Output the (x, y) coordinate of the center of the cell containing the given text.  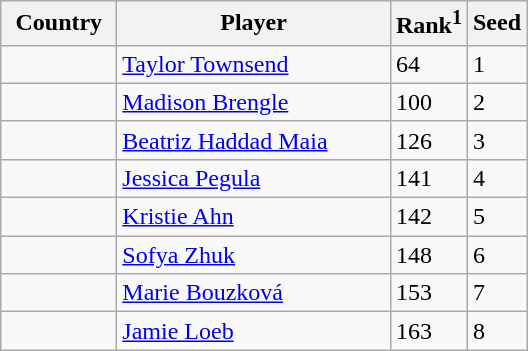
64 (428, 64)
142 (428, 217)
5 (496, 217)
Rank1 (428, 24)
Jessica Pegula (254, 178)
Taylor Townsend (254, 64)
Jamie Loeb (254, 331)
Sofya Zhuk (254, 255)
126 (428, 140)
Marie Bouzková (254, 293)
Seed (496, 24)
6 (496, 255)
100 (428, 102)
148 (428, 255)
141 (428, 178)
3 (496, 140)
1 (496, 64)
Player (254, 24)
Madison Brengle (254, 102)
7 (496, 293)
8 (496, 331)
4 (496, 178)
2 (496, 102)
153 (428, 293)
163 (428, 331)
Kristie Ahn (254, 217)
Beatriz Haddad Maia (254, 140)
Country (59, 24)
